Output the (x, y) coordinate of the center of the cell containing the given text.  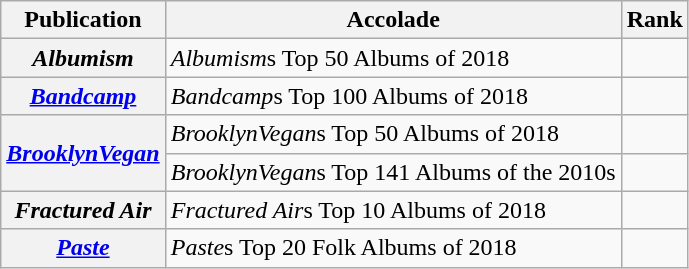
Fractured Air (83, 210)
Albumisms Top 50 Albums of 2018 (393, 58)
Rank (654, 20)
Bandcamps Top 100 Albums of 2018 (393, 96)
Bandcamp (83, 96)
Accolade (393, 20)
BrooklynVegan (83, 153)
Publication (83, 20)
BrooklynVegans Top 141 Albums of the 2010s (393, 172)
Pastes Top 20 Folk Albums of 2018 (393, 248)
Albumism (83, 58)
BrooklynVegans Top 50 Albums of 2018 (393, 134)
Paste (83, 248)
Fractured Airs Top 10 Albums of 2018 (393, 210)
